For the text-containing cell, return its midpoint in (X, Y) coordinate format. 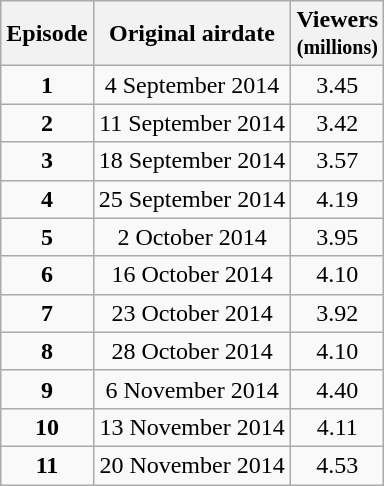
16 October 2014 (192, 275)
6 November 2014 (192, 389)
11 September 2014 (192, 123)
4.53 (338, 465)
5 (47, 237)
4.11 (338, 427)
Viewers(millions) (338, 34)
4.19 (338, 199)
18 September 2014 (192, 161)
20 November 2014 (192, 465)
7 (47, 313)
3.57 (338, 161)
1 (47, 85)
6 (47, 275)
3.42 (338, 123)
25 September 2014 (192, 199)
11 (47, 465)
2 October 2014 (192, 237)
Episode (47, 34)
23 October 2014 (192, 313)
8 (47, 351)
4 (47, 199)
3.92 (338, 313)
4 September 2014 (192, 85)
4.40 (338, 389)
13 November 2014 (192, 427)
3 (47, 161)
9 (47, 389)
28 October 2014 (192, 351)
2 (47, 123)
10 (47, 427)
3.45 (338, 85)
Original airdate (192, 34)
3.95 (338, 237)
